For the text-containing cell, return its midpoint in [x, y] coordinate format. 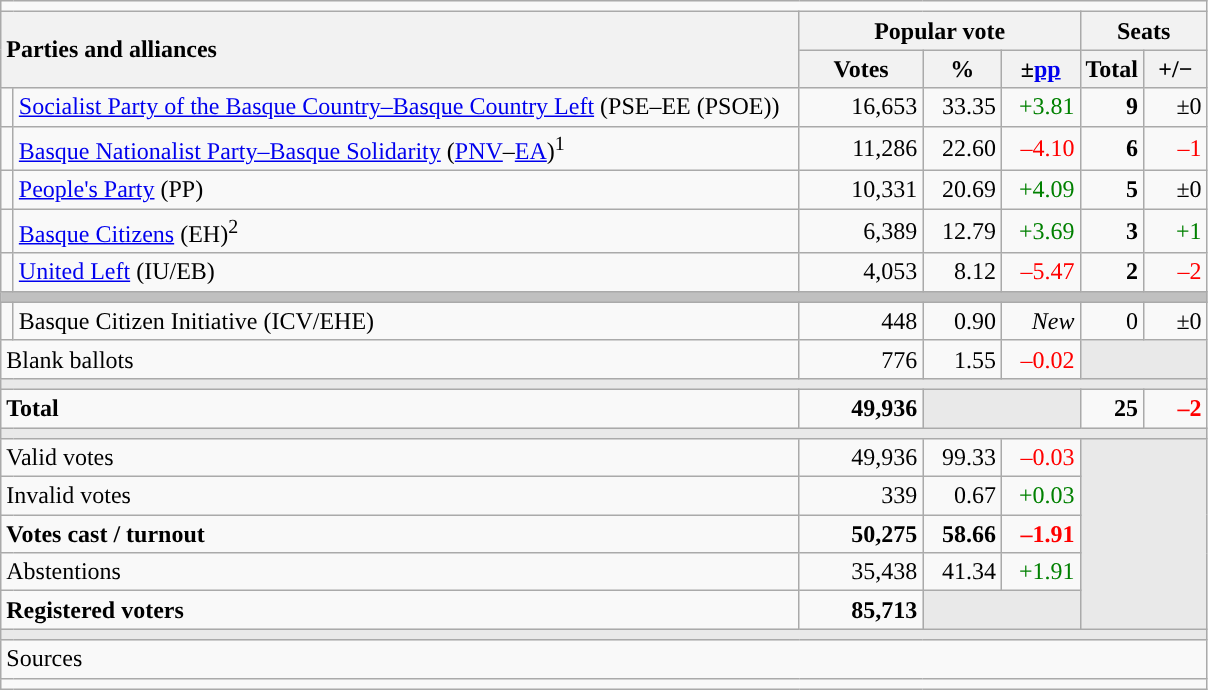
35,438 [861, 572]
85,713 [861, 610]
Votes [861, 69]
11,286 [861, 148]
50,275 [861, 534]
4,053 [861, 272]
Blank ballots [400, 359]
New [1040, 321]
0.90 [962, 321]
–1.91 [1040, 534]
20.69 [962, 190]
9 [1112, 107]
+/− [1176, 69]
Invalid votes [400, 496]
22.60 [962, 148]
33.35 [962, 107]
% [962, 69]
8.12 [962, 272]
10,331 [861, 190]
–1 [1176, 148]
6 [1112, 148]
+3.69 [1040, 232]
Registered voters [400, 610]
41.34 [962, 572]
99.33 [962, 458]
6,389 [861, 232]
Seats [1144, 31]
Parties and alliances [400, 50]
58.66 [962, 534]
Popular vote [940, 31]
+0.03 [1040, 496]
Basque Nationalist Party–Basque Solidarity (PNV–EA)1 [406, 148]
Socialist Party of the Basque Country–Basque Country Left (PSE–EE (PSOE)) [406, 107]
–0.02 [1040, 359]
+1.91 [1040, 572]
–0.03 [1040, 458]
+1 [1176, 232]
+4.09 [1040, 190]
3 [1112, 232]
1.55 [962, 359]
2 [1112, 272]
0 [1112, 321]
16,653 [861, 107]
448 [861, 321]
Sources [604, 659]
339 [861, 496]
–5.47 [1040, 272]
12.79 [962, 232]
Abstentions [400, 572]
Votes cast / turnout [400, 534]
United Left (IU/EB) [406, 272]
776 [861, 359]
+3.81 [1040, 107]
5 [1112, 190]
–4.10 [1040, 148]
People's Party (PP) [406, 190]
Basque Citizen Initiative (ICV/EHE) [406, 321]
25 [1112, 408]
0.67 [962, 496]
±pp [1040, 69]
Basque Citizens (EH)2 [406, 232]
Valid votes [400, 458]
